Return the [X, Y] coordinate for the center point of the cell that contains the specified text.  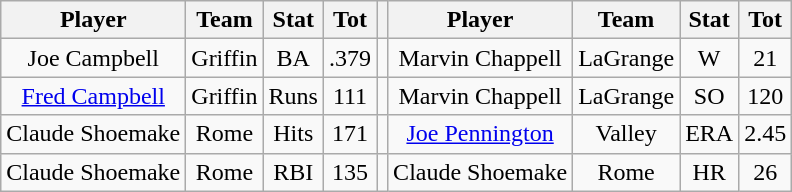
Hits [293, 134]
Joe Campbell [94, 58]
26 [766, 172]
RBI [293, 172]
2.45 [766, 134]
111 [350, 96]
Fred Campbell [94, 96]
171 [350, 134]
Runs [293, 96]
SO [710, 96]
Valley [626, 134]
.379 [350, 58]
21 [766, 58]
120 [766, 96]
Joe Pennington [480, 134]
HR [710, 172]
BA [293, 58]
ERA [710, 134]
135 [350, 172]
W [710, 58]
